Detect which cell encompasses the target text, then output its (X, Y) center coordinate. 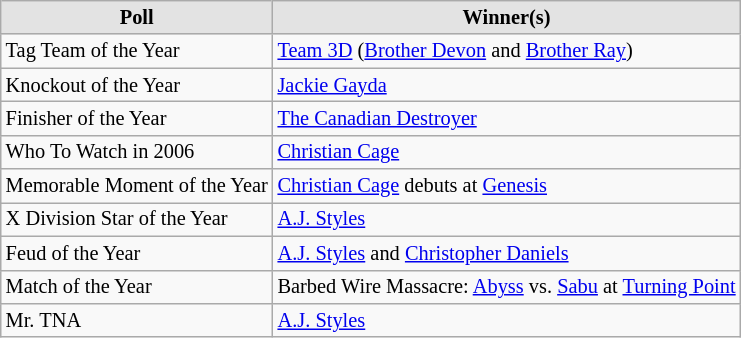
A.J. Styles and Christopher Daniels (507, 253)
Christian Cage (507, 152)
Jackie Gayda (507, 85)
Christian Cage debuts at Genesis (507, 186)
Memorable Moment of the Year (137, 186)
Team 3D (Brother Devon and Brother Ray) (507, 51)
Tag Team of the Year (137, 51)
The Canadian Destroyer (507, 118)
Feud of the Year (137, 253)
Knockout of the Year (137, 85)
Winner(s) (507, 17)
Who To Watch in 2006 (137, 152)
Match of the Year (137, 287)
Mr. TNA (137, 320)
X Division Star of the Year (137, 219)
Barbed Wire Massacre: Abyss vs. Sabu at Turning Point (507, 287)
Finisher of the Year (137, 118)
Poll (137, 17)
